Determine the [X, Y] coordinate at the center of the cell enclosing the given text.  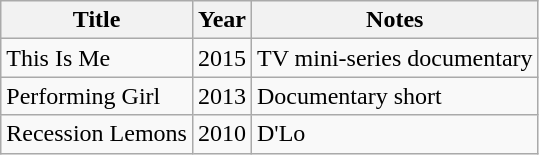
Title [97, 20]
Recession Lemons [97, 134]
Year [222, 20]
Documentary short [396, 96]
2015 [222, 58]
Notes [396, 20]
2013 [222, 96]
D'Lo [396, 134]
Performing Girl [97, 96]
This Is Me [97, 58]
2010 [222, 134]
TV mini-series documentary [396, 58]
